Pinpoint the cell where the given text exists, returning its [x, y] midpoint coordinate. 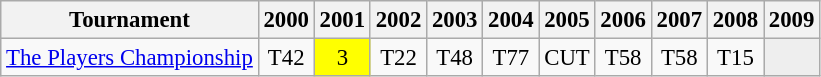
T22 [398, 58]
2002 [398, 20]
2001 [342, 20]
2006 [623, 20]
Tournament [130, 20]
2005 [567, 20]
2000 [286, 20]
2003 [455, 20]
T77 [511, 58]
2007 [679, 20]
3 [342, 58]
The Players Championship [130, 58]
2004 [511, 20]
T42 [286, 58]
CUT [567, 58]
T48 [455, 58]
2009 [792, 20]
T15 [735, 58]
2008 [735, 20]
